Find where the given text appears and provide that cell's center as [x, y] coordinate. 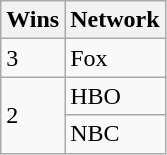
HBO [115, 96]
NBC [115, 134]
Fox [115, 58]
3 [33, 58]
Network [115, 20]
Wins [33, 20]
2 [33, 115]
